Return the [X, Y] coordinate for the center point of the cell that contains the specified text.  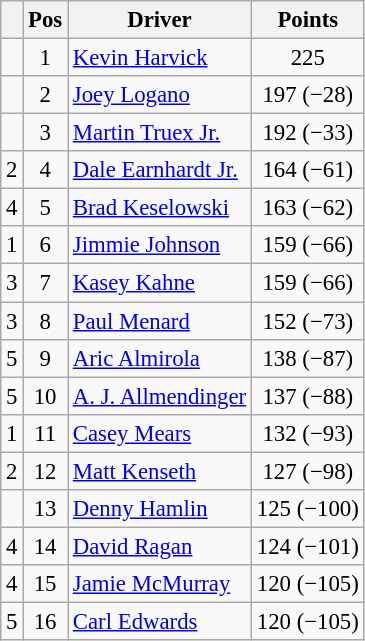
152 (−73) [308, 321]
Carl Edwards [160, 621]
225 [308, 58]
15 [46, 584]
197 (−28) [308, 95]
Points [308, 20]
16 [46, 621]
163 (−62) [308, 208]
Casey Mears [160, 433]
Aric Almirola [160, 358]
Brad Keselowski [160, 208]
164 (−61) [308, 170]
7 [46, 283]
Pos [46, 20]
Jamie McMurray [160, 584]
12 [46, 471]
11 [46, 433]
127 (−98) [308, 471]
137 (−88) [308, 396]
192 (−33) [308, 133]
Joey Logano [160, 95]
13 [46, 509]
14 [46, 546]
132 (−93) [308, 433]
A. J. Allmendinger [160, 396]
Driver [160, 20]
6 [46, 245]
Kasey Kahne [160, 283]
124 (−101) [308, 546]
138 (−87) [308, 358]
8 [46, 321]
Jimmie Johnson [160, 245]
Martin Truex Jr. [160, 133]
10 [46, 396]
Paul Menard [160, 321]
David Ragan [160, 546]
Matt Kenseth [160, 471]
Dale Earnhardt Jr. [160, 170]
Kevin Harvick [160, 58]
Denny Hamlin [160, 509]
9 [46, 358]
125 (−100) [308, 509]
